Output the [X, Y] coordinate of the center of the cell containing the given text.  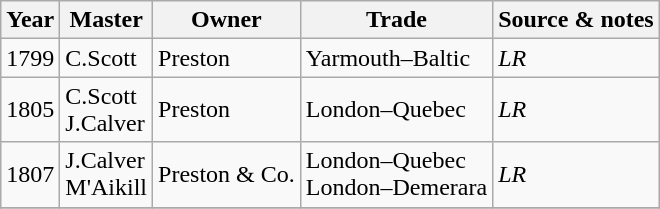
Owner [227, 20]
Source & notes [576, 20]
London–QuebecLondon–Demerara [396, 174]
Master [106, 20]
C.Scott [106, 58]
Trade [396, 20]
London–Quebec [396, 110]
Preston & Co. [227, 174]
Yarmouth–Baltic [396, 58]
1799 [30, 58]
1805 [30, 110]
J.CalverM'Aikill [106, 174]
1807 [30, 174]
C.ScottJ.Calver [106, 110]
Year [30, 20]
